For the text-containing cell, return its midpoint in (X, Y) coordinate format. 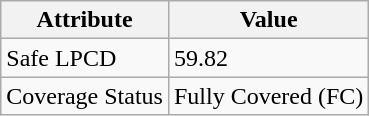
Value (268, 20)
Coverage Status (85, 96)
Fully Covered (FC) (268, 96)
59.82 (268, 58)
Safe LPCD (85, 58)
Attribute (85, 20)
